Search for the cell housing the specified text and yield its (x, y) center coordinate. 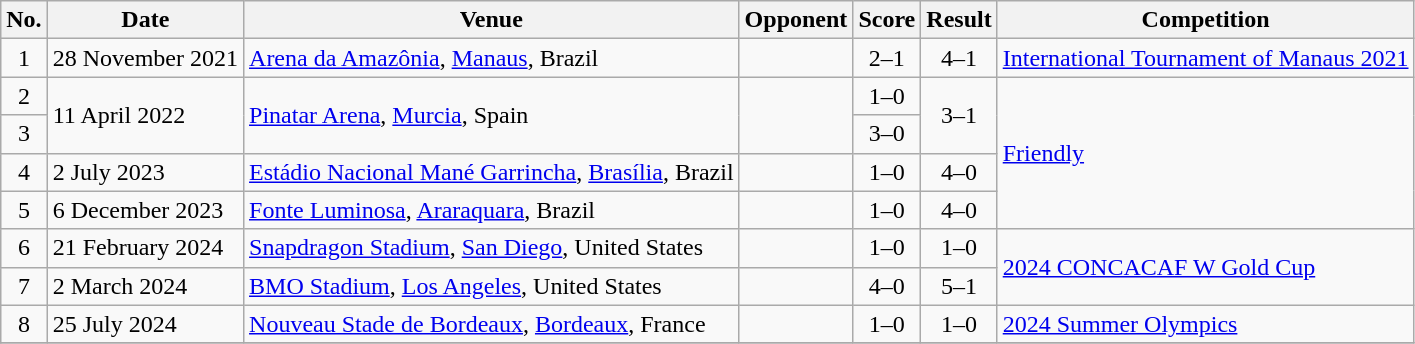
2 March 2024 (145, 286)
8 (24, 324)
Date (145, 20)
2 (24, 96)
Pinatar Arena, Murcia, Spain (492, 115)
25 July 2024 (145, 324)
Nouveau Stade de Bordeaux, Bordeaux, France (492, 324)
1 (24, 58)
2 July 2023 (145, 172)
5–1 (959, 286)
6 December 2023 (145, 210)
BMO Stadium, Los Angeles, United States (492, 286)
3–1 (959, 115)
2–1 (887, 58)
3 (24, 134)
Snapdragon Stadium, San Diego, United States (492, 248)
Score (887, 20)
4–1 (959, 58)
5 (24, 210)
Competition (1206, 20)
2024 CONCACAF W Gold Cup (1206, 267)
Friendly (1206, 153)
7 (24, 286)
28 November 2021 (145, 58)
2024 Summer Olympics (1206, 324)
No. (24, 20)
Fonte Luminosa, Araraquara, Brazil (492, 210)
International Tournament of Manaus 2021 (1206, 58)
21 February 2024 (145, 248)
Venue (492, 20)
Estádio Nacional Mané Garrincha, Brasília, Brazil (492, 172)
11 April 2022 (145, 115)
Opponent (796, 20)
6 (24, 248)
Arena da Amazônia, Manaus, Brazil (492, 58)
3–0 (887, 134)
Result (959, 20)
4 (24, 172)
